Return [X, Y] of the center of cell containing provided text 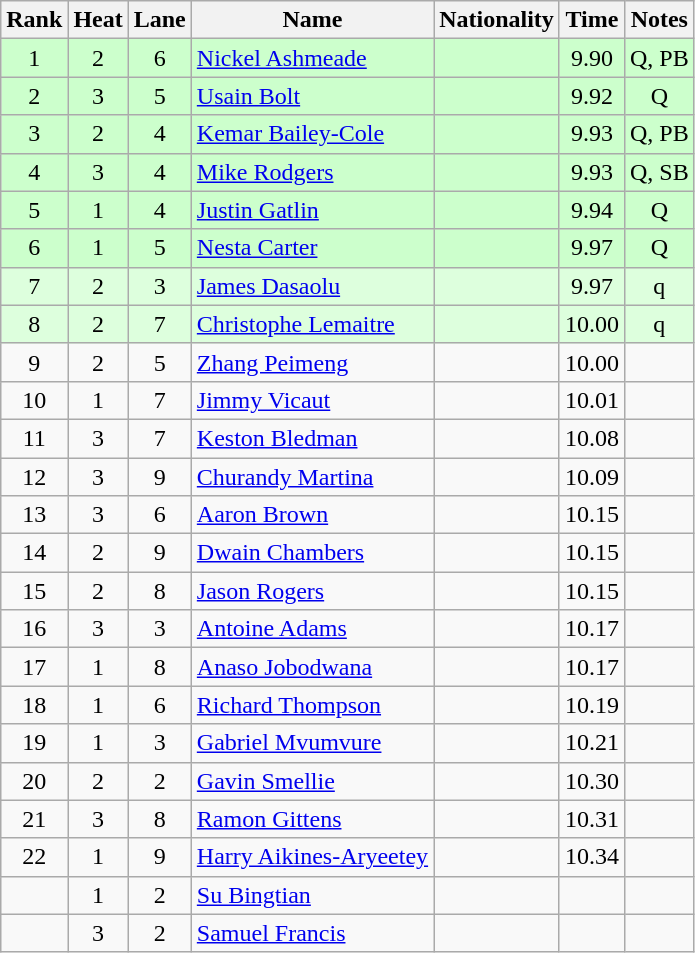
Name [312, 20]
Nationality [497, 20]
Richard Thompson [312, 705]
Harry Aikines-Aryeetey [312, 857]
16 [34, 629]
10.09 [592, 477]
Lane [160, 20]
20 [34, 781]
11 [34, 438]
Aaron Brown [312, 515]
Time [592, 20]
9.92 [592, 96]
18 [34, 705]
Mike Rodgers [312, 172]
Jason Rogers [312, 591]
Dwain Chambers [312, 553]
Heat [98, 20]
Gabriel Mvumvure [312, 743]
10.30 [592, 781]
James Dasaolu [312, 286]
Gavin Smellie [312, 781]
Q, SB [659, 172]
10.08 [592, 438]
14 [34, 553]
Anaso Jobodwana [312, 667]
10.34 [592, 857]
15 [34, 591]
Notes [659, 20]
10.21 [592, 743]
22 [34, 857]
Christophe Lemaitre [312, 324]
Keston Bledman [312, 438]
9.90 [592, 58]
10 [34, 400]
Samuel Francis [312, 933]
Nickel Ashmeade [312, 58]
Nesta Carter [312, 248]
13 [34, 515]
10.31 [592, 819]
9.94 [592, 210]
19 [34, 743]
21 [34, 819]
Antoine Adams [312, 629]
Jimmy Vicaut [312, 400]
10.01 [592, 400]
Usain Bolt [312, 96]
10.19 [592, 705]
Justin Gatlin [312, 210]
12 [34, 477]
Kemar Bailey-Cole [312, 134]
Rank [34, 20]
Ramon Gittens [312, 819]
Zhang Peimeng [312, 362]
Su Bingtian [312, 895]
Churandy Martina [312, 477]
17 [34, 667]
